Return (x, y) of the center of cell containing provided text 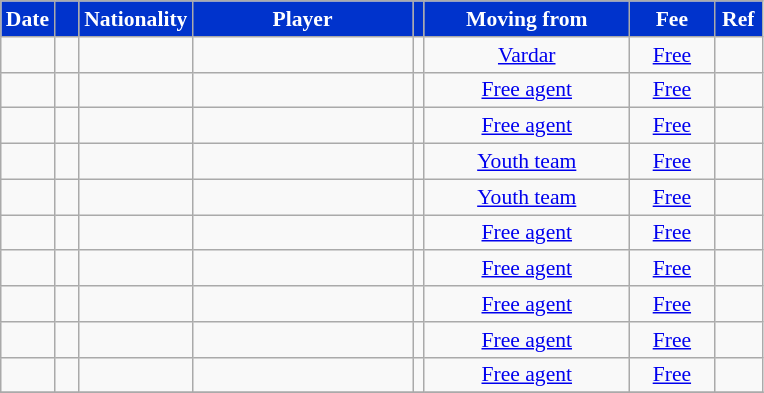
Ref (738, 19)
Nationality (136, 19)
Moving from (526, 19)
Date (28, 19)
Player (302, 19)
Vardar (526, 55)
Fee (672, 19)
